Find where the given text appears and provide that cell's center as [x, y] coordinate. 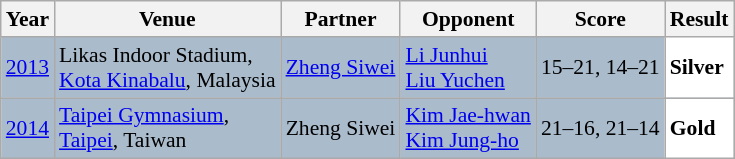
Taipei Gymnasium,Taipei, Taiwan [168, 128]
Kim Jae-hwan Kim Jung-ho [468, 128]
Opponent [468, 19]
2013 [28, 68]
21–16, 21–14 [600, 128]
Gold [700, 128]
Year [28, 19]
Score [600, 19]
Silver [700, 68]
Likas Indoor Stadium,Kota Kinabalu, Malaysia [168, 68]
Venue [168, 19]
2014 [28, 128]
Partner [341, 19]
Li Junhui Liu Yuchen [468, 68]
15–21, 14–21 [600, 68]
Result [700, 19]
